For the text-containing cell, return its midpoint in [x, y] coordinate format. 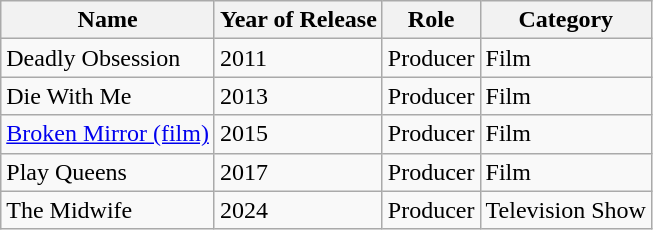
Deadly Obsession [108, 58]
2024 [298, 210]
Die With Me [108, 96]
2013 [298, 96]
Television Show [566, 210]
2017 [298, 172]
The Midwife [108, 210]
Role [431, 20]
Play Queens [108, 172]
Year of Release [298, 20]
Name [108, 20]
Broken Mirror (film) [108, 134]
Category [566, 20]
2011 [298, 58]
2015 [298, 134]
